Return the (x, y) coordinate for the center point of the cell that contains the specified text.  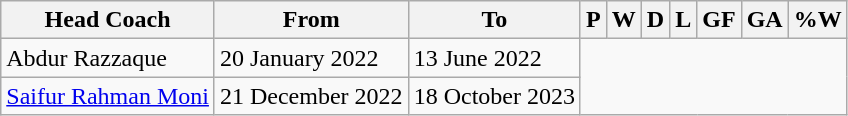
GF (719, 20)
13 June 2022 (494, 58)
To (494, 20)
20 January 2022 (311, 58)
W (624, 20)
21 December 2022 (311, 96)
P (593, 20)
From (311, 20)
Saifur Rahman Moni (108, 96)
D (655, 20)
%W (818, 20)
Abdur Razzaque (108, 58)
L (684, 20)
18 October 2023 (494, 96)
GA (764, 20)
Head Coach (108, 20)
